Pinpoint the cell where the given text exists, returning its (x, y) midpoint coordinate. 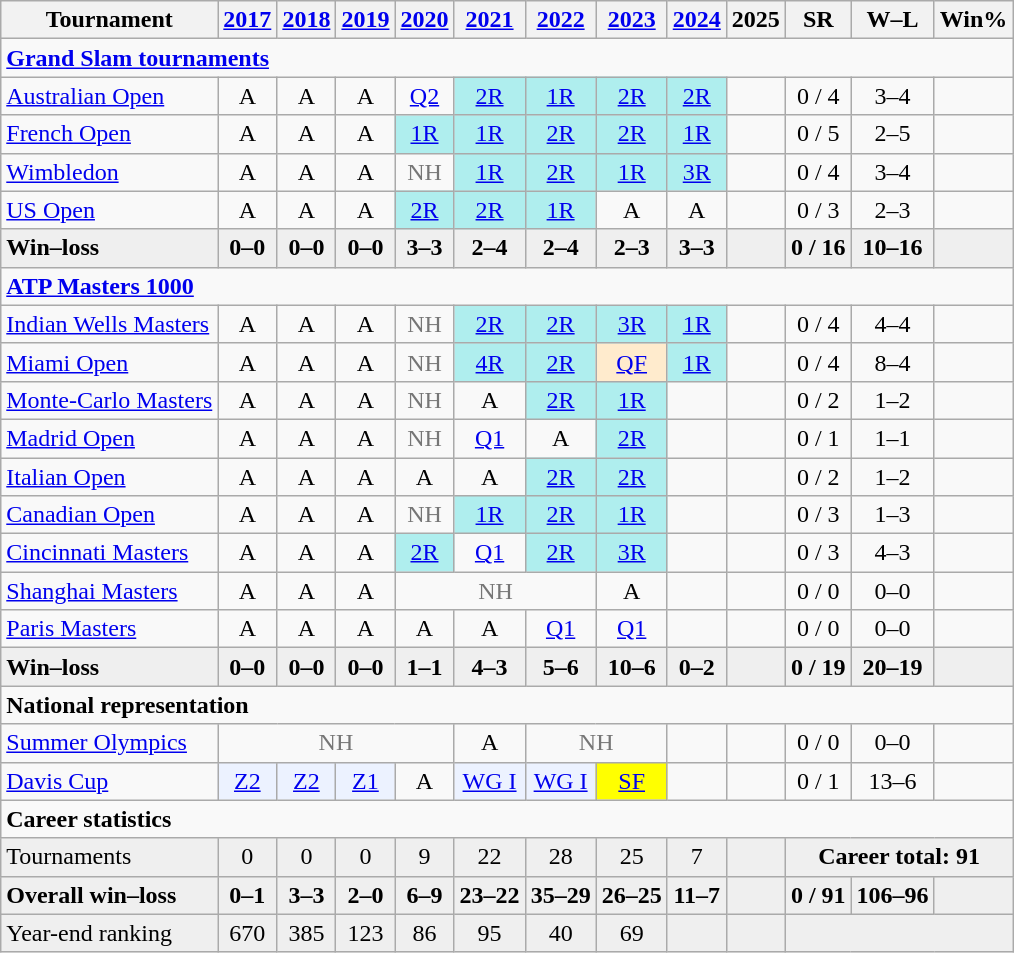
670 (248, 933)
11–7 (696, 895)
Monte-Carlo Masters (110, 400)
W–L (892, 20)
Summer Olympics (110, 743)
Grand Slam tournaments (507, 58)
Career statistics (507, 819)
13–6 (892, 781)
23–22 (490, 895)
Miami Open (110, 362)
22 (490, 857)
Shanghai Masters (110, 591)
4R (490, 362)
0–1 (248, 895)
2019 (366, 20)
2017 (248, 20)
20–19 (892, 667)
Paris Masters (110, 629)
123 (366, 933)
0 / 5 (818, 134)
Career total: 91 (898, 857)
Cincinnati Masters (110, 553)
5–6 (560, 667)
French Open (110, 134)
1–3 (892, 515)
Win% (974, 20)
6–9 (424, 895)
0–2 (696, 667)
40 (560, 933)
7 (696, 857)
9 (424, 857)
2–0 (366, 895)
SF (632, 781)
0 / 19 (818, 667)
8–4 (892, 362)
2020 (424, 20)
28 (560, 857)
2018 (306, 20)
69 (632, 933)
26–25 (632, 895)
Davis Cup (110, 781)
10–16 (892, 248)
4–4 (892, 324)
35–29 (560, 895)
25 (632, 857)
2022 (560, 20)
SR (818, 20)
Indian Wells Masters (110, 324)
0 / 16 (818, 248)
National representation (507, 705)
ATP Masters 1000 (507, 286)
106–96 (892, 895)
Tournament (110, 20)
Canadian Open (110, 515)
Italian Open (110, 477)
95 (490, 933)
10–6 (632, 667)
2025 (756, 20)
0 / 91 (818, 895)
2021 (490, 20)
Overall win–loss (110, 895)
Tournaments (110, 857)
385 (306, 933)
QF (632, 362)
Wimbledon (110, 172)
Australian Open (110, 96)
Madrid Open (110, 438)
86 (424, 933)
Year-end ranking (110, 933)
US Open (110, 210)
2024 (696, 20)
2023 (632, 20)
Q2 (424, 96)
2–5 (892, 134)
Z1 (366, 781)
